Search for the cell housing the specified text and yield its (x, y) center coordinate. 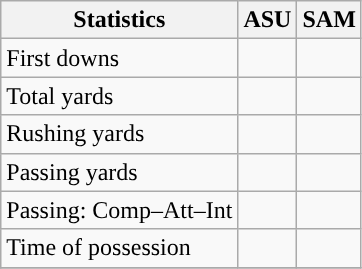
Passing yards (120, 172)
Passing: Comp–Att–Int (120, 210)
Total yards (120, 96)
Rushing yards (120, 134)
Time of possession (120, 248)
Statistics (120, 20)
SAM (329, 20)
First downs (120, 58)
ASU (268, 20)
